Return the (X, Y) coordinate for the center point of the cell that contains the specified text.  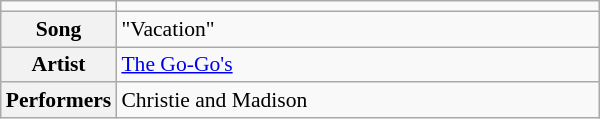
Artist (59, 65)
Song (59, 29)
Christie and Madison (358, 101)
The Go-Go's (358, 65)
Performers (59, 101)
"Vacation" (358, 29)
